For the text-containing cell, return its midpoint in (x, y) coordinate format. 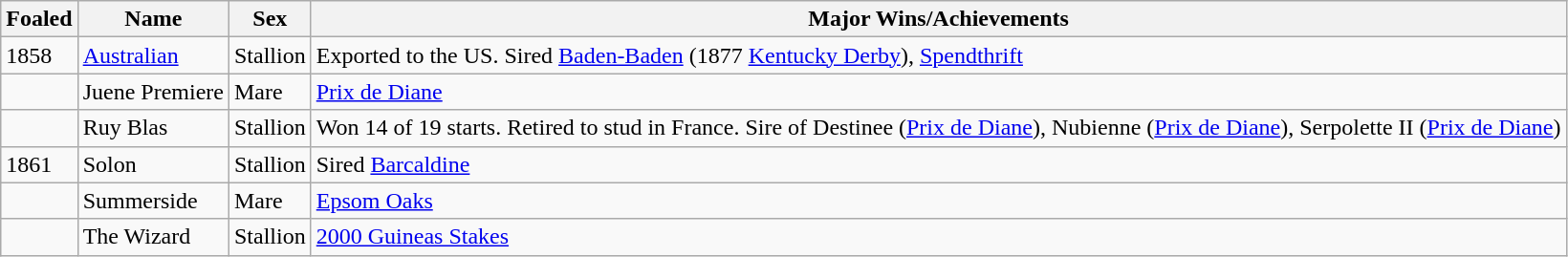
Solon (153, 164)
Ruy Blas (153, 128)
Prix de Diane (939, 92)
Sex (270, 19)
Foaled (39, 19)
Won 14 of 19 starts. Retired to stud in France. Sire of Destinee (Prix de Diane), Nubienne (Prix de Diane), Serpolette II (Prix de Diane) (939, 128)
Summerside (153, 201)
Sired Barcaldine (939, 164)
Epsom Oaks (939, 201)
Major Wins/Achievements (939, 19)
Name (153, 19)
1858 (39, 55)
1861 (39, 164)
The Wizard (153, 237)
2000 Guineas Stakes (939, 237)
Juene Premiere (153, 92)
Australian (153, 55)
Exported to the US. Sired Baden-Baden (1877 Kentucky Derby), Spendthrift (939, 55)
